Output the [x, y] coordinate of the center of the cell containing the given text.  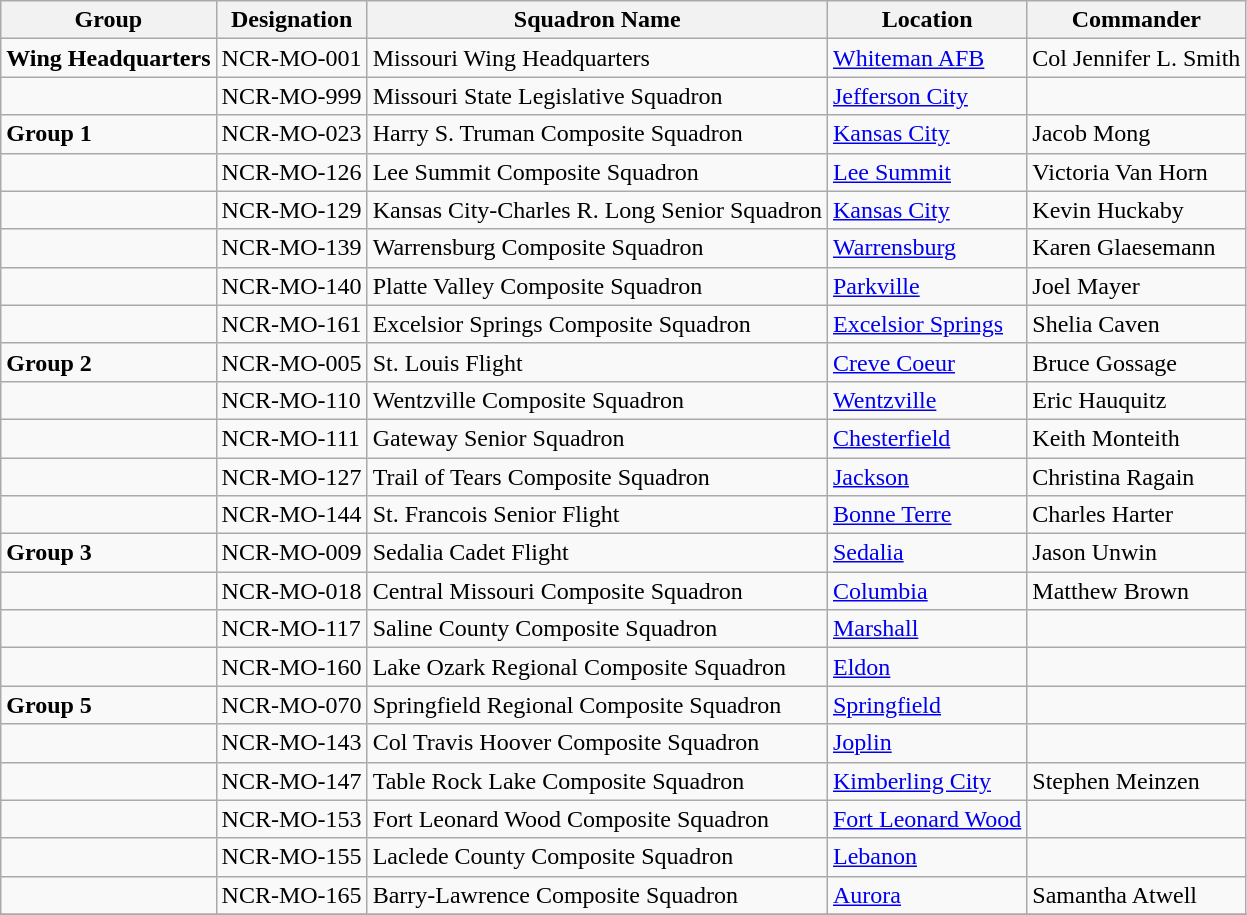
Bruce Gossage [1136, 362]
Samantha Atwell [1136, 895]
NCR-MO-117 [292, 629]
Sedalia Cadet Flight [597, 553]
Jacob Mong [1136, 134]
Group [108, 20]
Victoria Van Horn [1136, 172]
NCR-MO-144 [292, 515]
Squadron Name [597, 20]
Excelsior Springs [926, 324]
Fort Leonard Wood Composite Squadron [597, 819]
Charles Harter [1136, 515]
Jason Unwin [1136, 553]
Columbia [926, 591]
Kevin Huckaby [1136, 210]
Lebanon [926, 857]
NCR-MO-110 [292, 400]
Fort Leonard Wood [926, 819]
Group 2 [108, 362]
Group 1 [108, 134]
NCR-MO-160 [292, 667]
Barry-Lawrence Composite Squadron [597, 895]
Eldon [926, 667]
Platte Valley Composite Squadron [597, 286]
Springfield [926, 705]
NCR-MO-147 [292, 781]
NCR-MO-140 [292, 286]
NCR-MO-005 [292, 362]
Trail of Tears Composite Squadron [597, 477]
Matthew Brown [1136, 591]
NCR-MO-999 [292, 96]
Marshall [926, 629]
Lee Summit Composite Squadron [597, 172]
NCR-MO-018 [292, 591]
Joel Mayer [1136, 286]
Kimberling City [926, 781]
Whiteman AFB [926, 58]
Kansas City-Charles R. Long Senior Squadron [597, 210]
Sedalia [926, 553]
NCR-MO-070 [292, 705]
Wentzville Composite Squadron [597, 400]
NCR-MO-001 [292, 58]
Table Rock Lake Composite Squadron [597, 781]
NCR-MO-155 [292, 857]
NCR-MO-009 [292, 553]
Wentzville [926, 400]
Saline County Composite Squadron [597, 629]
Group 3 [108, 553]
NCR-MO-111 [292, 438]
Chesterfield [926, 438]
St. Francois Senior Flight [597, 515]
Karen Glaesemann [1136, 248]
Commander [1136, 20]
Wing Headquarters [108, 58]
Bonne Terre [926, 515]
Location [926, 20]
Group 5 [108, 705]
Lee Summit [926, 172]
Springfield Regional Composite Squadron [597, 705]
Stephen Meinzen [1136, 781]
NCR-MO-165 [292, 895]
Col Travis Hoover Composite Squadron [597, 743]
Warrensburg Composite Squadron [597, 248]
Excelsior Springs Composite Squadron [597, 324]
Col Jennifer L. Smith [1136, 58]
Warrensburg [926, 248]
Eric Hauquitz [1136, 400]
Lake Ozark Regional Composite Squadron [597, 667]
NCR-MO-153 [292, 819]
NCR-MO-143 [292, 743]
Laclede County Composite Squadron [597, 857]
NCR-MO-127 [292, 477]
Aurora [926, 895]
Gateway Senior Squadron [597, 438]
NCR-MO-023 [292, 134]
Shelia Caven [1136, 324]
St. Louis Flight [597, 362]
Designation [292, 20]
Parkville [926, 286]
Central Missouri Composite Squadron [597, 591]
Joplin [926, 743]
Keith Monteith [1136, 438]
Christina Ragain [1136, 477]
Jefferson City [926, 96]
Creve Coeur [926, 362]
NCR-MO-139 [292, 248]
NCR-MO-161 [292, 324]
Missouri State Legislative Squadron [597, 96]
NCR-MO-126 [292, 172]
Missouri Wing Headquarters [597, 58]
NCR-MO-129 [292, 210]
Jackson [926, 477]
Harry S. Truman Composite Squadron [597, 134]
